Provide the (x, y) coordinate of the cell's center where the given text is located.  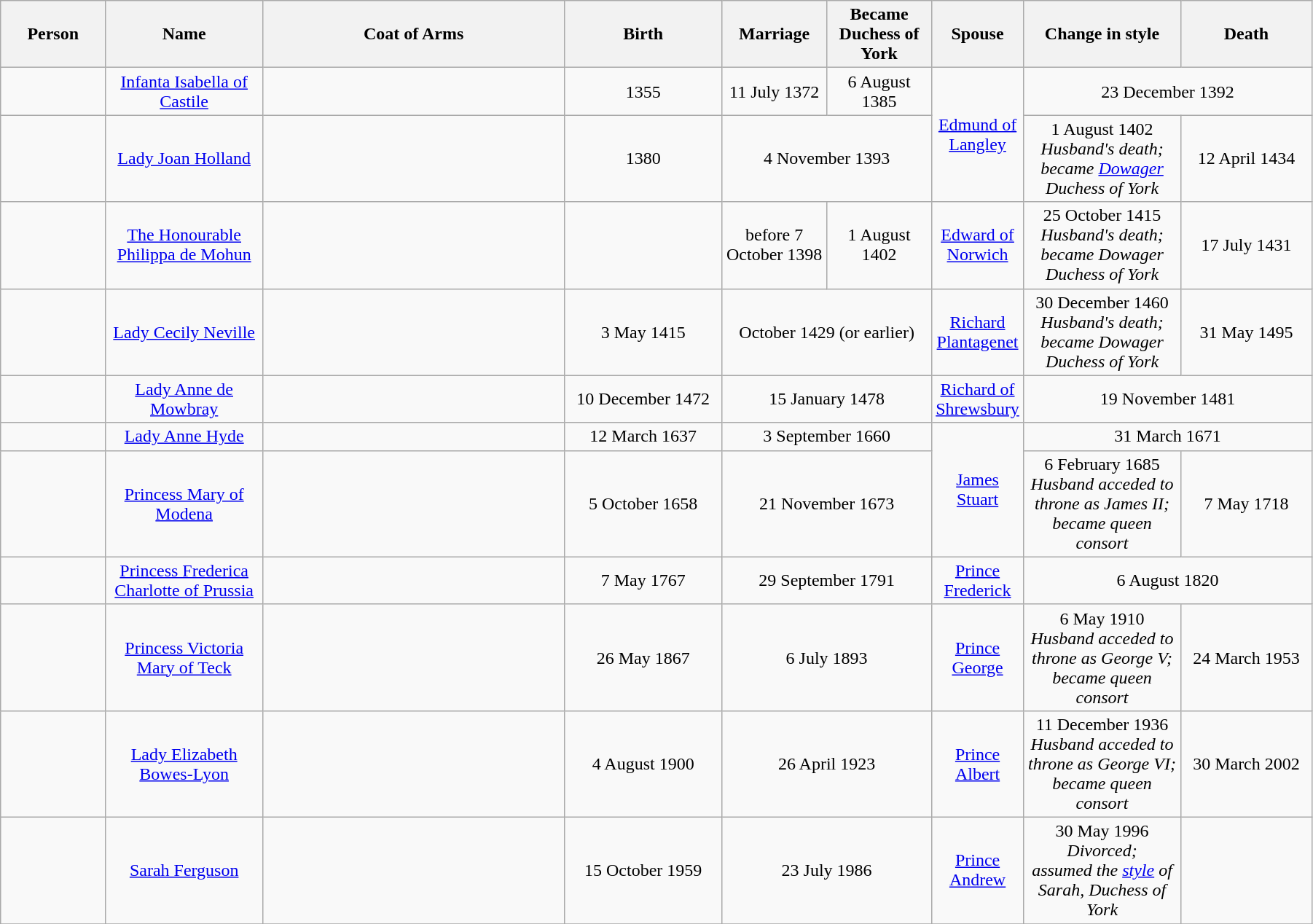
30 March 2002 (1246, 764)
6 August 1385 (879, 92)
15 January 1478 (827, 399)
Spouse (978, 34)
19 November 1481 (1168, 399)
Prince George (978, 657)
29 September 1791 (827, 580)
Princess Mary of Modena (184, 504)
3 September 1660 (827, 436)
Marriage (775, 34)
1 August 1402Husband's death;became Dowager Duchess of York (1102, 159)
Became Duchess of York (879, 34)
26 April 1923 (827, 764)
7 May 1718 (1246, 504)
25 October 1415Husband's death;became Dowager Duchess of York (1102, 245)
Coat of Arms (414, 34)
31 March 1671 (1168, 436)
12 April 1434 (1246, 159)
Person (53, 34)
7 May 1767 (643, 580)
26 May 1867 (643, 657)
4 November 1393 (827, 159)
6 February 1685Husband acceded to throne as James II;became queen consort (1102, 504)
30 December 1460Husband's death;became Dowager Duchess of York (1102, 332)
Richard of Shrewsbury (978, 399)
12 March 1637 (643, 436)
The Honourable Philippa de Mohun (184, 245)
Lady Cecily Neville (184, 332)
30 May 1996Divorced;assumed the style of Sarah, Duchess of York (1102, 870)
1 August 1402 (879, 245)
10 December 1472 (643, 399)
Lady Anne de Mowbray (184, 399)
Name (184, 34)
11 July 1372 (775, 92)
Birth (643, 34)
Infanta Isabella of Castile (184, 92)
6 May 1910Husband acceded to throne as George V;became queen consort (1102, 657)
11 December 1936Husband acceded to throne as George VI;became queen consort (1102, 764)
31 May 1495 (1246, 332)
23 July 1986 (827, 870)
6 August 1820 (1168, 580)
4 August 1900 (643, 764)
1380 (643, 159)
Change in style (1102, 34)
Death (1246, 34)
23 December 1392 (1168, 92)
Edward of Norwich (978, 245)
5 October 1658 (643, 504)
Lady Joan Holland (184, 159)
1355 (643, 92)
Richard Plantagenet (978, 332)
Lady Elizabeth Bowes-Lyon (184, 764)
24 March 1953 (1246, 657)
Princess Victoria Mary of Teck (184, 657)
Princess Frederica Charlotte of Prussia (184, 580)
Prince Frederick (978, 580)
Sarah Ferguson (184, 870)
Lady Anne Hyde (184, 436)
17 July 1431 (1246, 245)
Prince Andrew (978, 870)
before 7 October 1398 (775, 245)
October 1429 (or earlier) (827, 332)
15 October 1959 (643, 870)
6 July 1893 (827, 657)
21 November 1673 (827, 504)
James Stuart (978, 490)
Edmund of Langley (978, 135)
Prince Albert (978, 764)
3 May 1415 (643, 332)
